From the cell containing the given text, extract its center point as [x, y] coordinate. 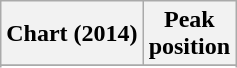
Peak position [189, 34]
Chart (2014) [72, 34]
